Extract the [X, Y] coordinate from the center of the cell holding the provided text.  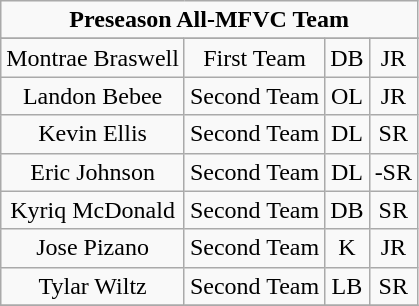
Kyriq McDonald [93, 210]
Tylar Wiltz [93, 286]
Landon Bebee [93, 96]
LB [347, 286]
Eric Johnson [93, 172]
Preseason All-MFVC Team [210, 20]
Jose Pizano [93, 248]
-SR [393, 172]
OL [347, 96]
First Team [254, 58]
Montrae Braswell [93, 58]
Kevin Ellis [93, 134]
K [347, 248]
